Determine the [x, y] coordinate at the center of the cell enclosing the given text.  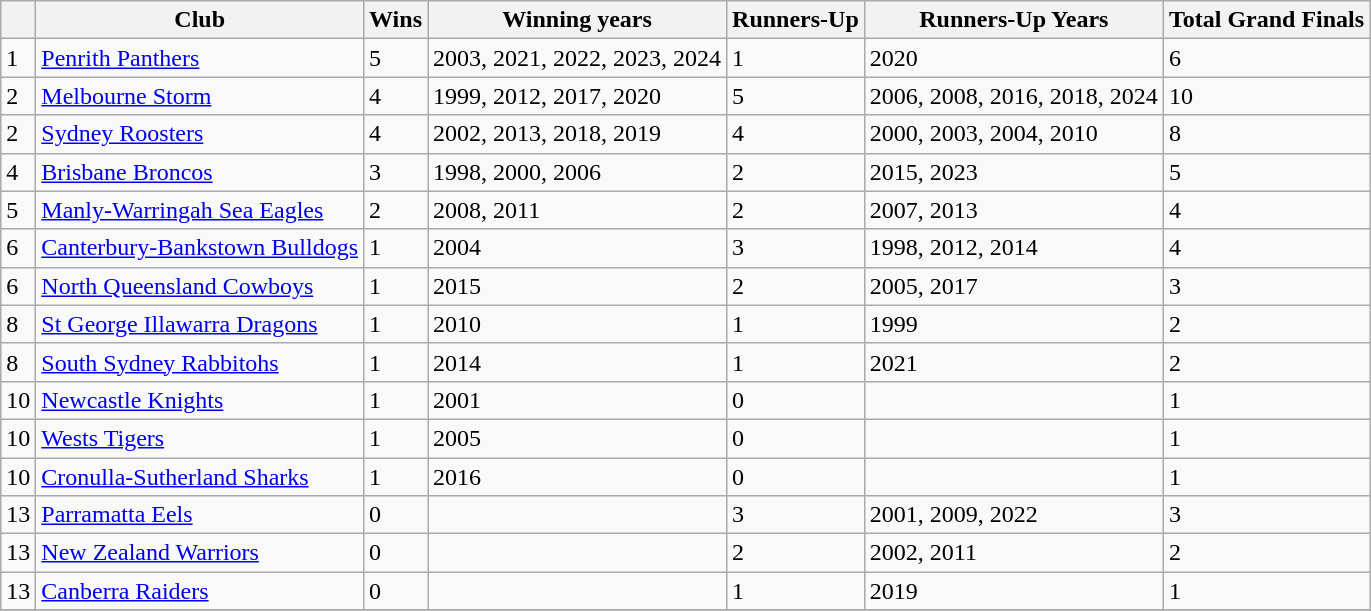
North Queensland Cowboys [200, 286]
Brisbane Broncos [200, 172]
2000, 2003, 2004, 2010 [1014, 134]
Runners-Up Years [1014, 20]
2001 [578, 400]
Newcastle Knights [200, 400]
2003, 2021, 2022, 2023, 2024 [578, 58]
2008, 2011 [578, 210]
2002, 2013, 2018, 2019 [578, 134]
Parramatta Eels [200, 515]
1998, 2000, 2006 [578, 172]
2014 [578, 362]
South Sydney Rabbitohs [200, 362]
2007, 2013 [1014, 210]
2015 [578, 286]
1998, 2012, 2014 [1014, 248]
2010 [578, 324]
2005 [578, 438]
1999 [1014, 324]
2020 [1014, 58]
Total Grand Finals [1266, 20]
Melbourne Storm [200, 96]
2016 [578, 477]
2019 [1014, 591]
Manly-Warringah Sea Eagles [200, 210]
1999, 2012, 2017, 2020 [578, 96]
Penrith Panthers [200, 58]
Wests Tigers [200, 438]
2021 [1014, 362]
Wins [396, 20]
St George Illawarra Dragons [200, 324]
2001, 2009, 2022 [1014, 515]
2006, 2008, 2016, 2018, 2024 [1014, 96]
New Zealand Warriors [200, 553]
Canberra Raiders [200, 591]
Sydney Roosters [200, 134]
Runners-Up [796, 20]
Canterbury-Bankstown Bulldogs [200, 248]
2015, 2023 [1014, 172]
2002, 2011 [1014, 553]
2005, 2017 [1014, 286]
Winning years [578, 20]
Club [200, 20]
2004 [578, 248]
Cronulla-Sutherland Sharks [200, 477]
